Locate the cell with the specified text and output its [x, y] center coordinate. 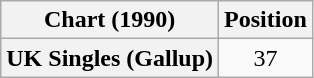
37 [266, 58]
UK Singles (Gallup) [110, 58]
Chart (1990) [110, 20]
Position [266, 20]
